Identify which cell holds the provided text, then report its (X, Y) central coordinate. 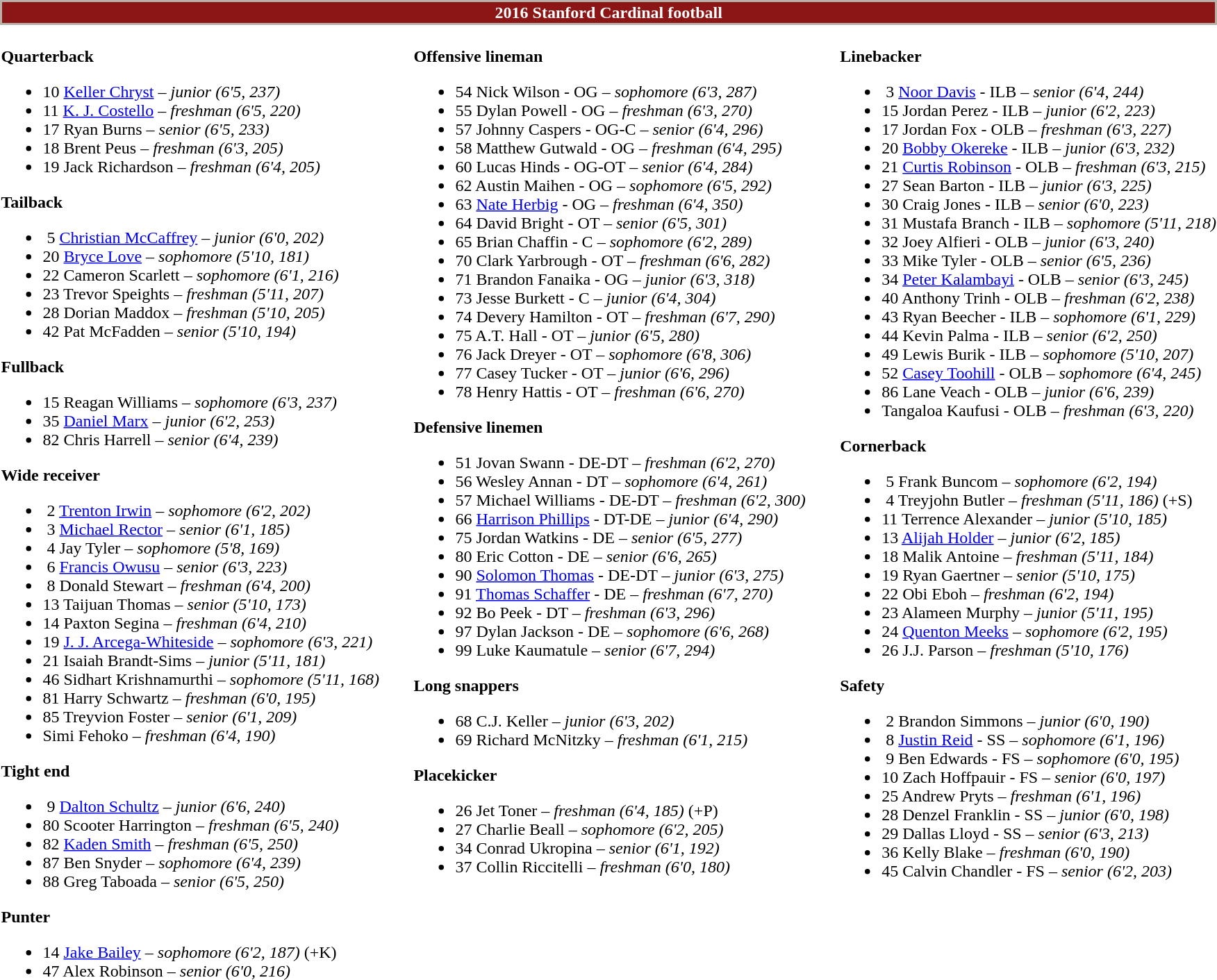
2016 Stanford Cardinal football (608, 13)
